Provide the [X, Y] coordinate of the cell's center where the given text is located.  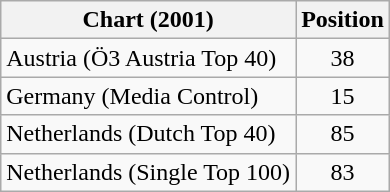
Chart (2001) [148, 20]
Netherlands (Dutch Top 40) [148, 134]
Austria (Ö3 Austria Top 40) [148, 58]
15 [343, 96]
38 [343, 58]
Position [343, 20]
83 [343, 172]
85 [343, 134]
Netherlands (Single Top 100) [148, 172]
Germany (Media Control) [148, 96]
